Pinpoint the cell where the given text exists, returning its [X, Y] midpoint coordinate. 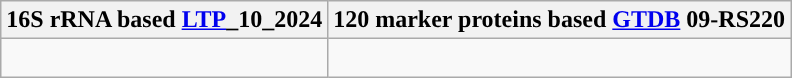
120 marker proteins based GTDB 09-RS220 [560, 20]
16S rRNA based LTP_10_2024 [164, 20]
